Capture the cell that displays the provided text and extract its (X, Y) central coordinate. 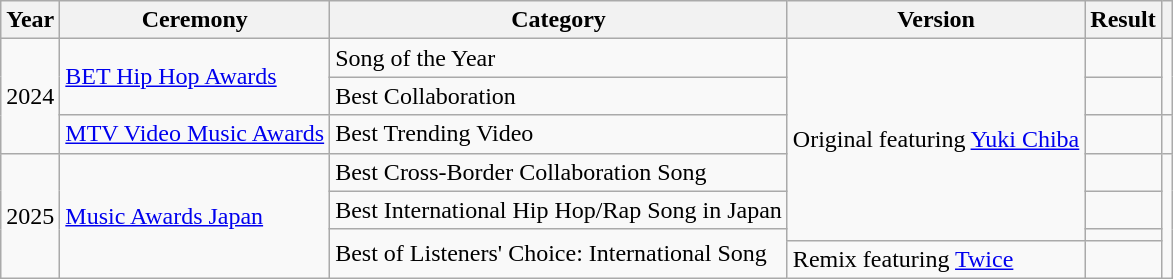
2024 (30, 96)
MTV Video Music Awards (195, 134)
Song of the Year (559, 58)
Category (559, 20)
Version (936, 20)
2025 (30, 216)
Remix featuring Twice (936, 259)
Result (1123, 20)
Best International Hip Hop/Rap Song in Japan (559, 210)
Best Trending Video (559, 134)
Best of Listeners' Choice: International Song (559, 254)
Ceremony (195, 20)
Best Collaboration (559, 96)
Year (30, 20)
Original featuring Yuki Chiba (936, 140)
BET Hip Hop Awards (195, 77)
Music Awards Japan (195, 216)
Best Cross-Border Collaboration Song (559, 172)
